Provide the (x, y) coordinate of the cell's center where the given text is located.  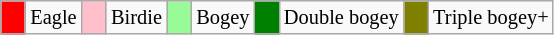
Triple bogey+ (490, 17)
Bogey (222, 17)
Birdie (136, 17)
Eagle (53, 17)
Double bogey (342, 17)
